Locate the cell with the specified text and output its [x, y] center coordinate. 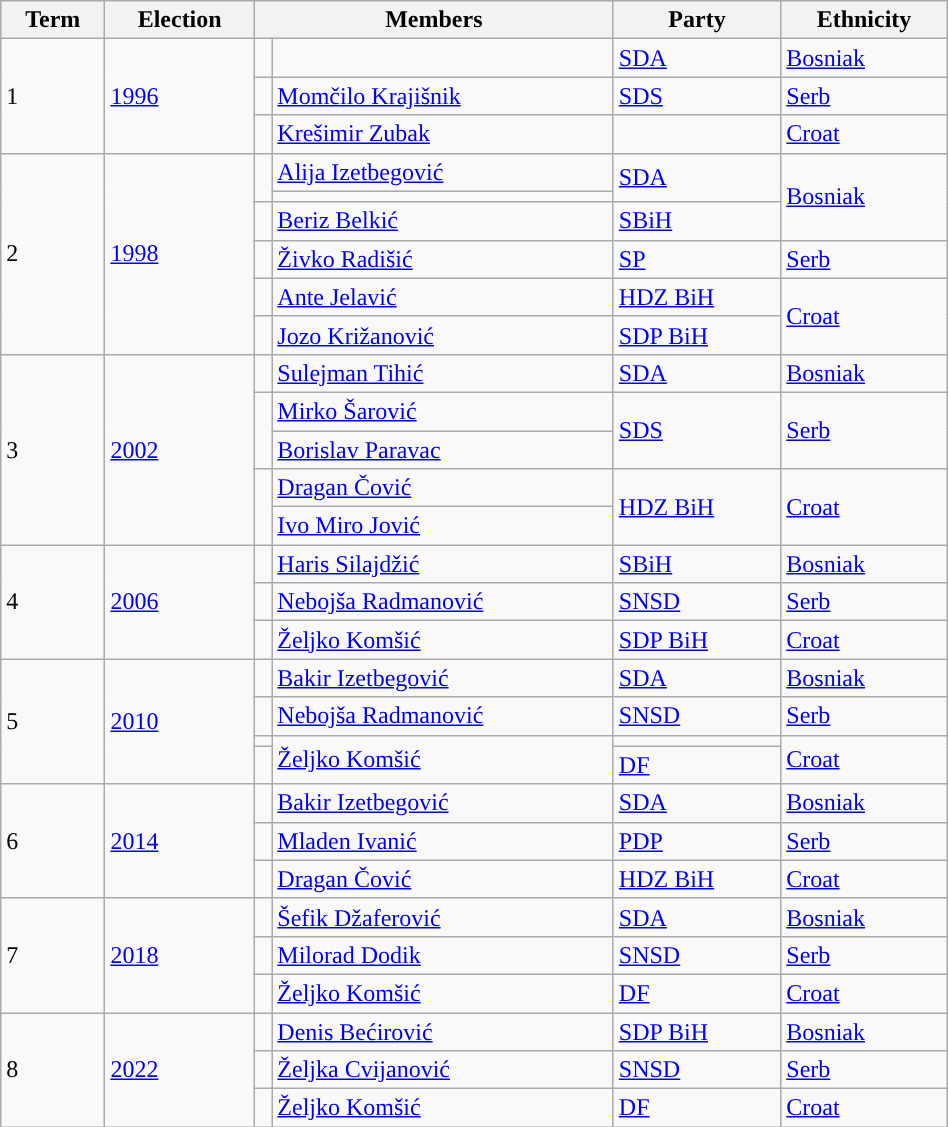
2014 [180, 841]
8 [53, 1069]
2010 [180, 722]
PDP [696, 841]
2 [53, 254]
2006 [180, 602]
Term [53, 20]
Members [434, 20]
4 [53, 602]
Sulejman Tihić [442, 373]
Mirko Šarović [442, 411]
2018 [180, 955]
1996 [180, 96]
Željka Cvijanović [442, 1070]
Haris Silajdžić [442, 564]
1998 [180, 254]
Ethnicity [864, 20]
Ivo Miro Jović [442, 526]
Momčilo Krajišnik [442, 96]
1 [53, 96]
7 [53, 955]
2002 [180, 449]
Milorad Dodik [442, 955]
Alija Izetbegović [442, 172]
Party [696, 20]
Jozo Križanović [442, 335]
6 [53, 841]
Mladen Ivanić [442, 841]
Borislav Paravac [442, 449]
5 [53, 722]
Šefik Džaferović [442, 917]
Živko Radišić [442, 259]
Krešimir Zubak [442, 134]
Ante Jelavić [442, 297]
Election [180, 20]
Beriz Belkić [442, 221]
SP [696, 259]
3 [53, 449]
Denis Bećirović [442, 1031]
2022 [180, 1069]
